Identify which cell holds the provided text, then report its (x, y) central coordinate. 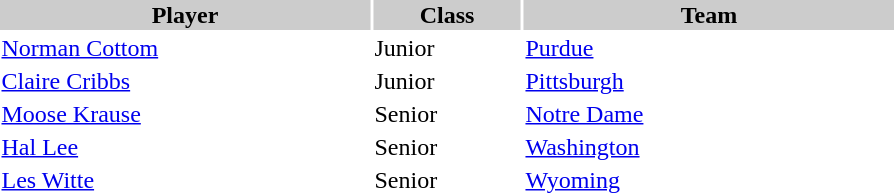
Hal Lee (185, 147)
Purdue (709, 48)
Team (709, 15)
Moose Krause (185, 114)
Player (185, 15)
Notre Dame (709, 114)
Washington (709, 147)
Class (447, 15)
Claire Cribbs (185, 81)
Pittsburgh (709, 81)
Norman Cottom (185, 48)
